Search for the cell housing the specified text and yield its (x, y) center coordinate. 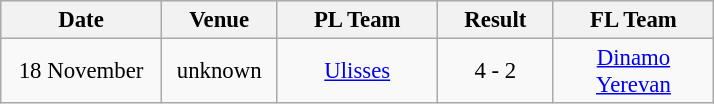
Result (496, 20)
Ulisses (358, 72)
Venue (219, 20)
18 November (82, 72)
Dinamo Yerevan (634, 72)
PL Team (358, 20)
unknown (219, 72)
Date (82, 20)
4 - 2 (496, 72)
FL Team (634, 20)
